Locate the cell with the specified text and output its [x, y] center coordinate. 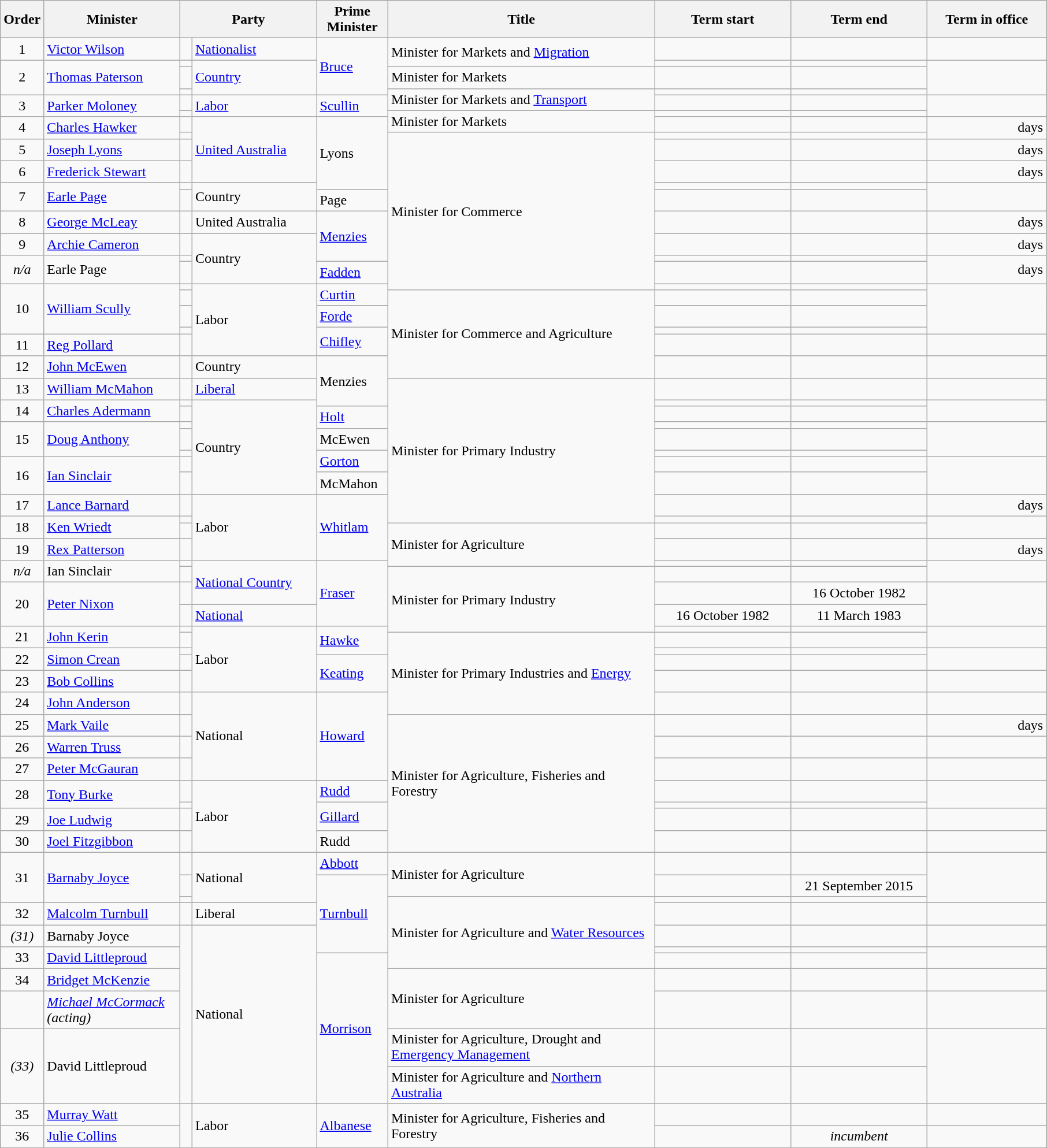
26 [22, 747]
Hawke [352, 640]
Title [521, 20]
Simon Crean [112, 659]
Murray Watt [112, 1114]
Forde [352, 317]
Julie Collins [112, 1136]
3 [22, 106]
Peter Nixon [112, 604]
Warren Truss [112, 747]
Term end [859, 20]
11 March 1983 [859, 615]
22 [22, 659]
4 [22, 128]
Abbott [352, 863]
Reg Pollard [112, 345]
Charles Adermann [112, 411]
Joel Fitzgibbon [112, 841]
Minister for Commerce [521, 211]
Gorton [352, 461]
Bridget McKenzie [112, 980]
Lance Barnard [112, 505]
John Anderson [112, 703]
Frederick Stewart [112, 172]
McEwen [352, 439]
Bob Collins [112, 681]
John McEwen [112, 367]
Minister for Agriculture and Northern Australia [521, 1085]
Joseph Lyons [112, 150]
Gillard [352, 816]
Party [248, 20]
13 [22, 389]
9 [22, 244]
21 [22, 637]
32 [22, 914]
Morrison [352, 1028]
Thomas Paterson [112, 77]
Scullin [352, 106]
Malcolm Turnbull [112, 914]
Whitlam [352, 527]
William McMahon [112, 389]
36 [22, 1136]
Joe Ludwig [112, 819]
23 [22, 681]
19 [22, 549]
17 [22, 505]
(31) [22, 936]
Curtin [352, 295]
Fadden [352, 273]
5 [22, 150]
10 [22, 309]
8 [22, 222]
Victor Wilson [112, 49]
Rex Patterson [112, 549]
16 [22, 475]
1 [22, 49]
Holt [352, 417]
18 [22, 527]
Mark Vaile [112, 725]
25 [22, 725]
31 [22, 877]
Peter McGauran [112, 769]
Minister for Commerce and Agriculture [521, 334]
Page [352, 200]
Lyons [352, 153]
Chifley [352, 342]
14 [22, 411]
15 [22, 439]
Order [22, 20]
2 [22, 77]
Prime Minister [352, 20]
Howard [352, 736]
30 [22, 841]
John Kerin [112, 637]
Charles Hawker [112, 128]
Albanese [352, 1125]
(33) [22, 1066]
33 [22, 958]
Parker Moloney [112, 106]
George McLeay [112, 222]
24 [22, 703]
Archie Cameron [112, 244]
29 [22, 819]
Fraser [352, 593]
12 [22, 367]
Minister for Agriculture and Water Resources [521, 932]
Ken Wriedt [112, 527]
Minister for Primary Industries and Energy [521, 674]
Michael McCormack(acting) [112, 1010]
6 [22, 172]
11 [22, 345]
Term start [723, 20]
Tony Burke [112, 794]
Doug Anthony [112, 439]
35 [22, 1114]
National Country [254, 582]
Turnbull [352, 914]
Minister for Agriculture, Drought and Emergency Management [521, 1047]
William Scully [112, 309]
28 [22, 794]
7 [22, 196]
Minister for Markets and Migration [521, 52]
Keating [352, 674]
Nationalist [254, 49]
Minister for Markets and Transport [521, 99]
34 [22, 980]
Minister [112, 20]
incumbent [859, 1136]
Term in office [987, 20]
27 [22, 769]
Bruce [352, 66]
20 [22, 604]
McMahon [352, 483]
21 September 2015 [859, 886]
